Capture the cell that displays the provided text and extract its (X, Y) central coordinate. 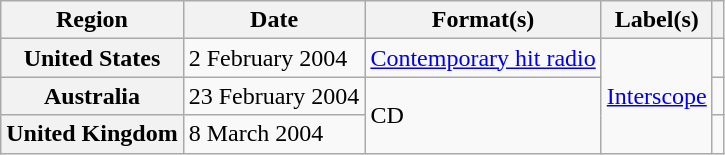
Interscope (656, 96)
United States (92, 58)
23 February 2004 (274, 96)
United Kingdom (92, 134)
Contemporary hit radio (483, 58)
Label(s) (656, 20)
Date (274, 20)
CD (483, 115)
Format(s) (483, 20)
Region (92, 20)
Australia (92, 96)
2 February 2004 (274, 58)
8 March 2004 (274, 134)
